Return the [x, y] coordinate for the center point of the cell that contains the specified text.  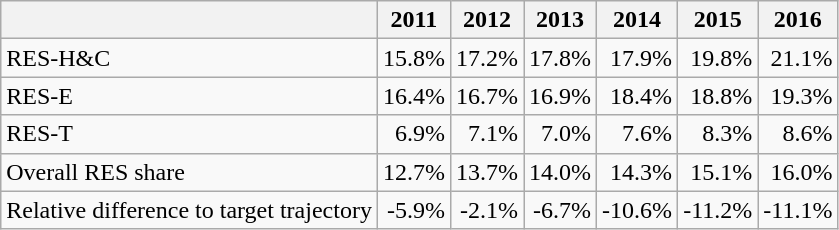
RES-E [190, 96]
2013 [560, 20]
14.3% [638, 172]
2012 [486, 20]
12.7% [414, 172]
17.8% [560, 58]
14.0% [560, 172]
19.3% [798, 96]
-6.7% [560, 210]
7.1% [486, 134]
18.8% [718, 96]
6.9% [414, 134]
21.1% [798, 58]
-10.6% [638, 210]
17.9% [638, 58]
7.6% [638, 134]
Relative difference to target trajectory [190, 210]
16.9% [560, 96]
-11.1% [798, 210]
8.6% [798, 134]
2011 [414, 20]
16.4% [414, 96]
15.8% [414, 58]
-11.2% [718, 210]
17.2% [486, 58]
Overall RES share [190, 172]
18.4% [638, 96]
16.0% [798, 172]
-5.9% [414, 210]
RES-T [190, 134]
7.0% [560, 134]
8.3% [718, 134]
-2.1% [486, 210]
13.7% [486, 172]
2015 [718, 20]
19.8% [718, 58]
15.1% [718, 172]
16.7% [486, 96]
RES-H&C [190, 58]
2016 [798, 20]
2014 [638, 20]
